Return [X, Y] of the center of cell containing provided text 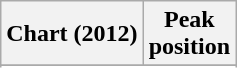
Chart (2012) [72, 34]
Peakposition [189, 34]
